Return the [x, y] coordinate for the center point of the cell that contains the specified text.  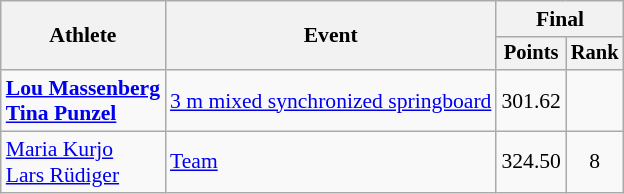
301.62 [530, 100]
Maria KurjoLars Rüdiger [83, 162]
Team [330, 162]
Lou MassenbergTina Punzel [83, 100]
Final [560, 19]
3 m mixed synchronized springboard [330, 100]
Rank [595, 54]
324.50 [530, 162]
Event [330, 36]
Points [530, 54]
Athlete [83, 36]
8 [595, 162]
